Identify which cell holds the provided text, then report its [x, y] central coordinate. 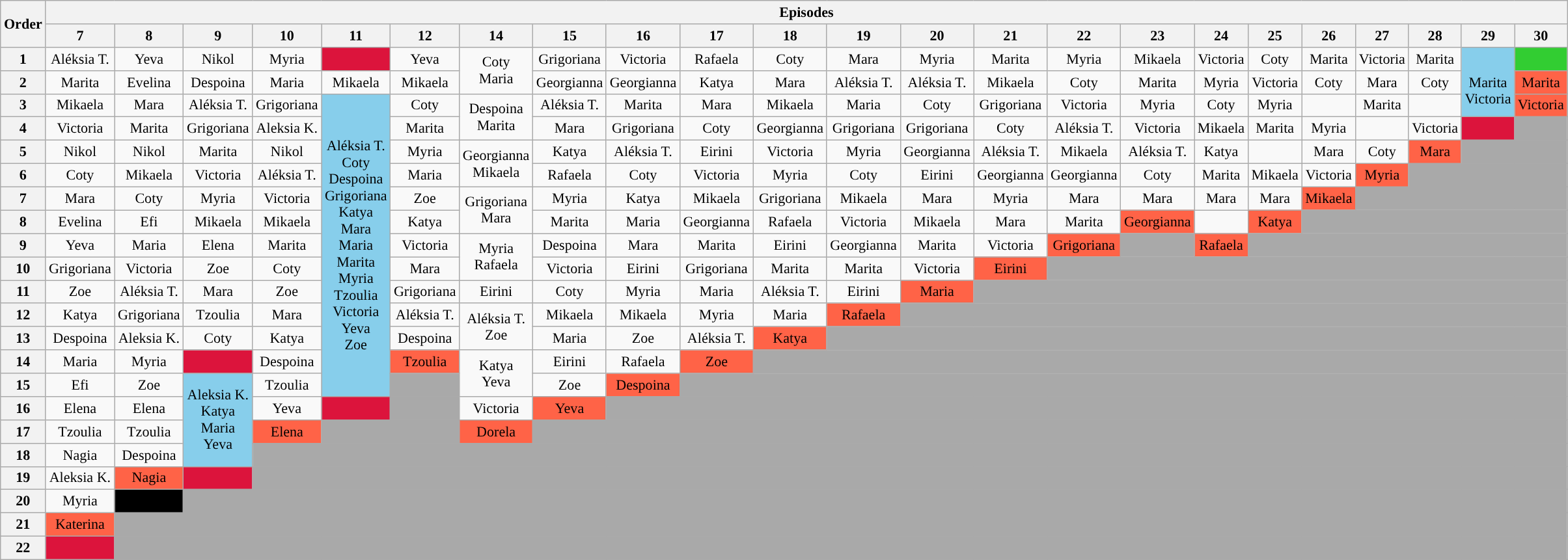
1 [23, 59]
5 [23, 152]
KatyaYeva [496, 373]
30 [1541, 35]
3 [23, 105]
DespoinaMarita [496, 117]
2 [23, 82]
Katerina [80, 524]
MaritaVictoria [1488, 82]
Aléksia T.Zoe [496, 327]
Aléksia T.CotyDespoinaGrigorianaKatyaMaraMariaMaritaMyriaTzouliaVictoriaYevaZoe [356, 245]
25 [1274, 35]
26 [1329, 35]
13 [23, 338]
GeorgiannaMikaela [496, 163]
GrigorianaMara [496, 210]
27 [1382, 35]
CotyMaria [496, 70]
Aleksia K.KatyaMariaYeva [218, 419]
Order [23, 23]
Dorela [496, 431]
MyriaRafaela [496, 257]
4 [23, 129]
23 [1157, 35]
Episodes [806, 12]
29 [1488, 35]
28 [1435, 35]
6 [23, 175]
24 [1221, 35]
